Extract the (x, y) coordinate from the center of the cell holding the provided text.  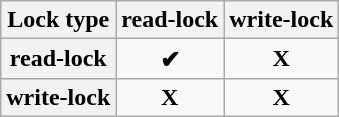
✔ (170, 59)
Lock type (58, 20)
